Provide the [x, y] coordinate of the cell's center where the given text is located.  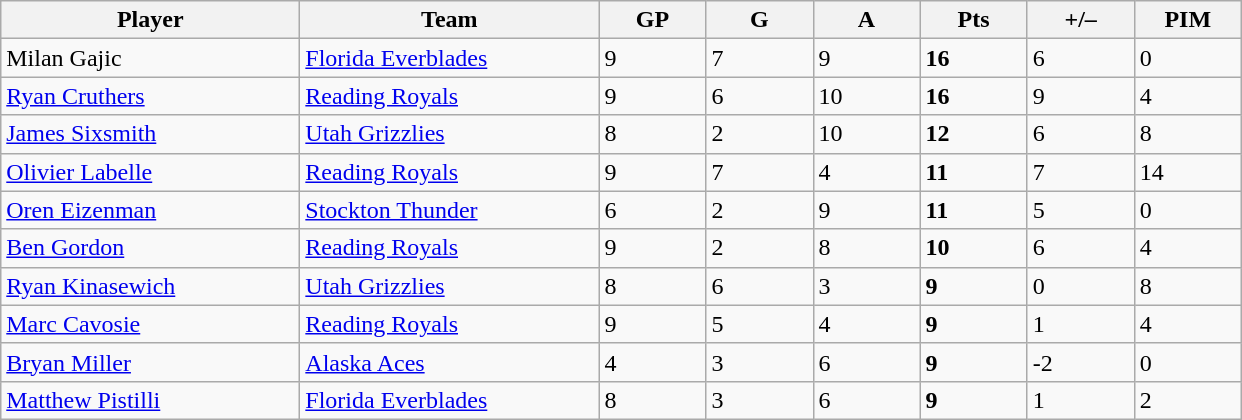
Team [450, 20]
Milan Gajic [150, 58]
A [866, 20]
Ryan Cruthers [150, 96]
Ryan Kinasewich [150, 286]
Oren Eizenman [150, 210]
Pts [974, 20]
Olivier Labelle [150, 172]
Stockton Thunder [450, 210]
-2 [1080, 362]
Player [150, 20]
Bryan Miller [150, 362]
Marc Cavosie [150, 324]
GP [652, 20]
Alaska Aces [450, 362]
+/– [1080, 20]
14 [1188, 172]
Ben Gordon [150, 248]
James Sixsmith [150, 134]
Matthew Pistilli [150, 400]
G [760, 20]
12 [974, 134]
PIM [1188, 20]
